Return the (X, Y) coordinate for the center point of the cell that contains the specified text.  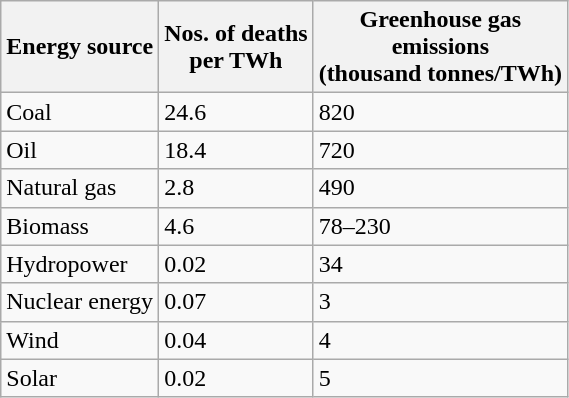
Energy source (80, 47)
490 (440, 188)
Coal (80, 112)
Greenhouse gasemissions(thousand tonnes/TWh) (440, 47)
34 (440, 264)
Natural gas (80, 188)
Biomass (80, 226)
24.6 (236, 112)
Wind (80, 340)
78–230 (440, 226)
4 (440, 340)
5 (440, 378)
820 (440, 112)
4.6 (236, 226)
Nos. of deathsper TWh (236, 47)
2.8 (236, 188)
3 (440, 302)
720 (440, 150)
Solar (80, 378)
Oil (80, 150)
Hydropower (80, 264)
0.07 (236, 302)
Nuclear energy (80, 302)
0.04 (236, 340)
18.4 (236, 150)
